Return the [X, Y] coordinate for the center point of the cell that contains the specified text.  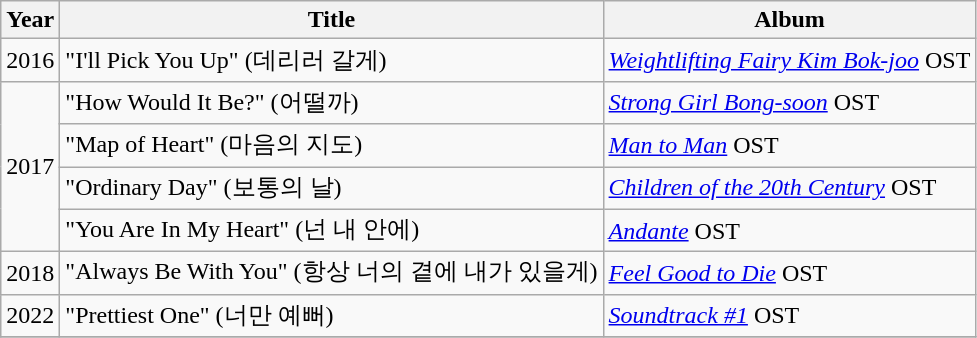
2017 [30, 166]
2022 [30, 316]
Andante OST [790, 230]
"You Are In My Heart" (넌 내 안에) [332, 230]
"Prettiest One" (너만 예뻐) [332, 316]
Year [30, 20]
Title [332, 20]
Strong Girl Bong-soon OST [790, 102]
Man to Man OST [790, 146]
"How Would It Be?" (어떨까) [332, 102]
"I'll Pick You Up" (데리러 갈게) [332, 60]
"Always Be With You" (항상 너의 곁에 내가 있을게) [332, 274]
"Map of Heart" (마음의 지도) [332, 146]
2018 [30, 274]
"Ordinary Day" (보통의 날) [332, 188]
Weightlifting Fairy Kim Bok-joo OST [790, 60]
Soundtrack #1 OST [790, 316]
Feel Good to Die OST [790, 274]
Children of the 20th Century OST [790, 188]
2016 [30, 60]
Album [790, 20]
